Return the [X, Y] coordinate for the center point of the cell that contains the specified text.  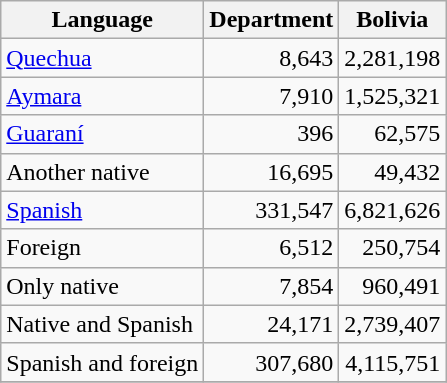
4,115,751 [392, 362]
Quechua [102, 58]
2,281,198 [392, 58]
307,680 [272, 362]
8,643 [272, 58]
Only native [102, 286]
Foreign [102, 248]
1,525,321 [392, 96]
7,910 [272, 96]
6,821,626 [392, 210]
Language [102, 20]
Spanish and foreign [102, 362]
Native and Spanish [102, 324]
Department [272, 20]
Aymara [102, 96]
49,432 [392, 172]
Spanish [102, 210]
2,739,407 [392, 324]
960,491 [392, 286]
Guaraní [102, 134]
6,512 [272, 248]
24,171 [272, 324]
Bolivia [392, 20]
250,754 [392, 248]
7,854 [272, 286]
62,575 [392, 134]
396 [272, 134]
331,547 [272, 210]
Another native [102, 172]
16,695 [272, 172]
